Search for the cell housing the specified text and yield its (x, y) center coordinate. 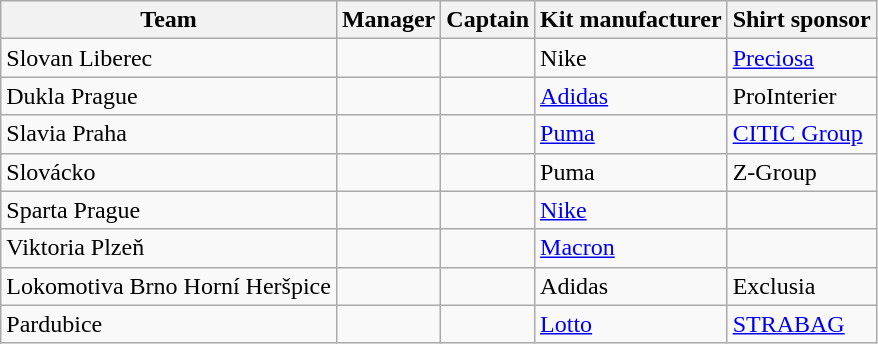
Captain (488, 20)
Pardubice (169, 324)
Lokomotiva Brno Horní Heršpice (169, 286)
Exclusia (802, 286)
Kit manufacturer (632, 20)
STRABAG (802, 324)
Lotto (632, 324)
Shirt sponsor (802, 20)
Preciosa (802, 58)
Slavia Praha (169, 134)
Slovácko (169, 172)
Sparta Prague (169, 210)
Slovan Liberec (169, 58)
Team (169, 20)
Manager (388, 20)
Macron (632, 248)
Dukla Prague (169, 96)
Z-Group (802, 172)
Viktoria Plzeň (169, 248)
ProInterier (802, 96)
CITIC Group (802, 134)
